Capture the cell that displays the provided text and extract its [X, Y] central coordinate. 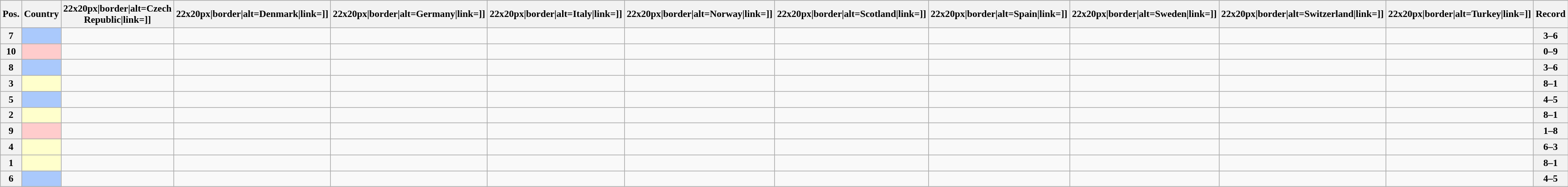
22x20px|border|alt=Scotland|link=]] [851, 14]
22x20px|border|alt=Spain|link=]] [999, 14]
22x20px|border|alt=Norway|link=]] [700, 14]
22x20px|border|alt=Sweden|link=]] [1144, 14]
5 [11, 100]
8 [11, 68]
22x20px|border|alt=Switzerland|link=]] [1302, 14]
2 [11, 115]
1 [11, 163]
1–8 [1550, 131]
22x20px|border|alt=Italy|link=]] [556, 14]
22x20px|border|alt=Denmark|link=]] [252, 14]
6–3 [1550, 147]
22x20px|border|alt=Czech Republic|link=]] [118, 14]
0–9 [1550, 52]
Country [42, 14]
Pos. [11, 14]
3 [11, 83]
22x20px|border|alt=Germany|link=]] [409, 14]
9 [11, 131]
7 [11, 36]
Record [1550, 14]
4 [11, 147]
22x20px|border|alt=Turkey|link=]] [1460, 14]
6 [11, 179]
10 [11, 52]
